From the cell containing the given text, extract its center point as [x, y] coordinate. 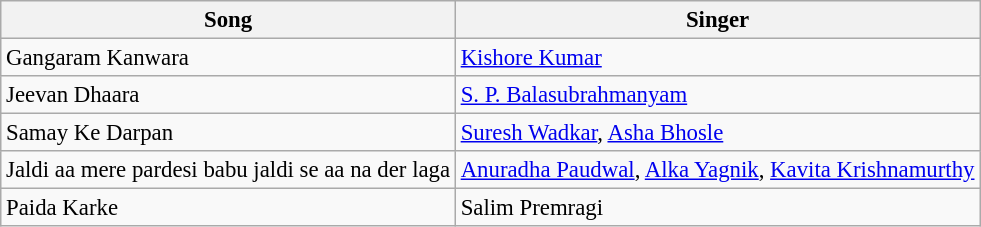
Gangaram Kanwara [228, 58]
Song [228, 20]
Singer [717, 20]
Salim Premragi [717, 208]
Anuradha Paudwal, Alka Yagnik, Kavita Krishnamurthy [717, 170]
Jeevan Dhaara [228, 95]
Jaldi aa mere pardesi babu jaldi se aa na der laga [228, 170]
Samay Ke Darpan [228, 133]
Paida Karke [228, 208]
Kishore Kumar [717, 58]
S. P. Balasubrahmanyam [717, 95]
Suresh Wadkar, Asha Bhosle [717, 133]
